Provide the (X, Y) coordinate of the cell's center where the given text is located.  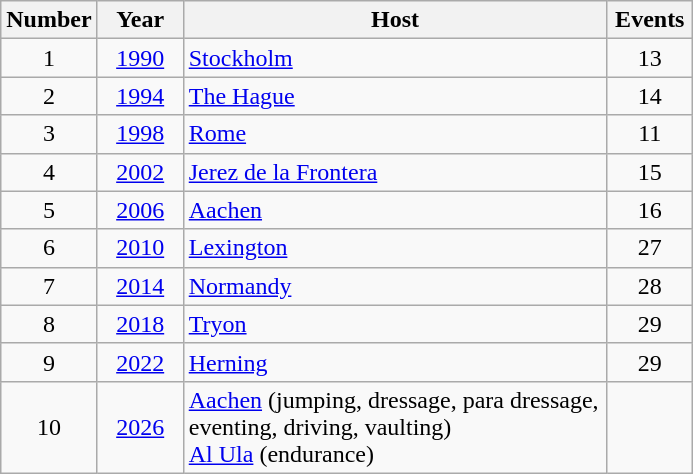
Host (395, 20)
Stockholm (395, 58)
Jerez de la Frontera (395, 172)
14 (650, 96)
27 (650, 248)
Year (140, 20)
5 (49, 210)
Aachen (395, 210)
2014 (140, 286)
Rome (395, 134)
Normandy (395, 286)
28 (650, 286)
8 (49, 324)
9 (49, 362)
2002 (140, 172)
Lexington (395, 248)
1994 (140, 96)
Events (650, 20)
2018 (140, 324)
Tryon (395, 324)
10 (49, 427)
16 (650, 210)
Herning (395, 362)
3 (49, 134)
2010 (140, 248)
2006 (140, 210)
11 (650, 134)
Number (49, 20)
The Hague (395, 96)
1 (49, 58)
2 (49, 96)
1998 (140, 134)
2022 (140, 362)
2026 (140, 427)
1990 (140, 58)
4 (49, 172)
6 (49, 248)
Aachen (jumping, dressage, para dressage, eventing, driving, vaulting) Al Ula (endurance) (395, 427)
7 (49, 286)
13 (650, 58)
15 (650, 172)
